Provide the (X, Y) coordinate of the cell's center where the given text is located.  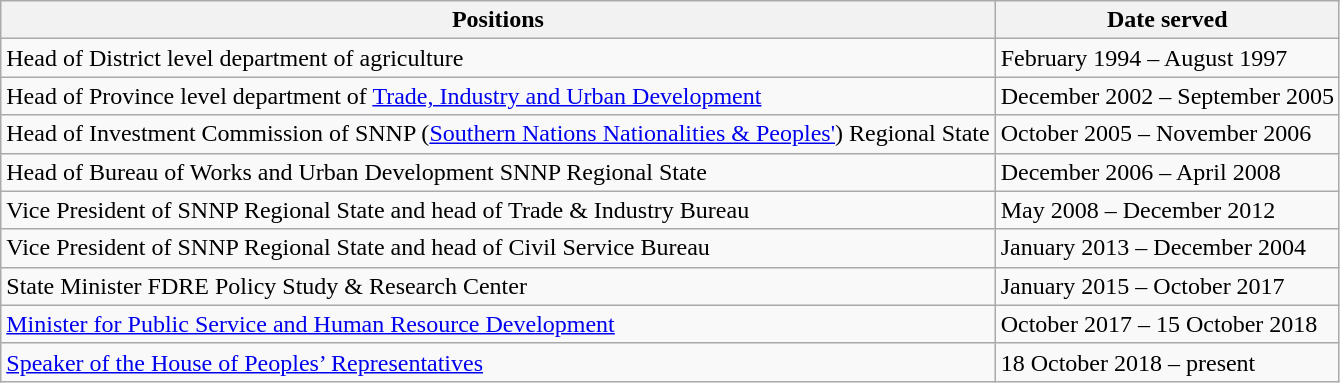
October 2017 – 15 October 2018 (1167, 324)
State Minister FDRE Policy Study & Research Center (498, 286)
Vice President of SNNP Regional State and head of Civil Service Bureau (498, 248)
Head of Bureau of Works and Urban Development SNNP Regional State (498, 172)
Minister for Public Service and Human Resource Development (498, 324)
October 2005 – November 2006 (1167, 134)
Head of District level department of agriculture (498, 58)
May 2008 – December 2012 (1167, 210)
18 October 2018 – present (1167, 362)
Head of Province level department of Trade, Industry and Urban Development (498, 96)
Vice President of SNNP Regional State and head of Trade & Industry Bureau (498, 210)
December 2002 – September 2005 (1167, 96)
January 2015 – October 2017 (1167, 286)
January 2013 – December 2004 (1167, 248)
December 2006 – April 2008 (1167, 172)
Positions (498, 20)
Date served (1167, 20)
February 1994 – August 1997 (1167, 58)
Head of Investment Commission of SNNP (Southern Nations Nationalities & Peoples') Regional State (498, 134)
Speaker of the House of Peoples’ Representatives (498, 362)
